Pinpoint the cell where the given text exists, returning its (x, y) midpoint coordinate. 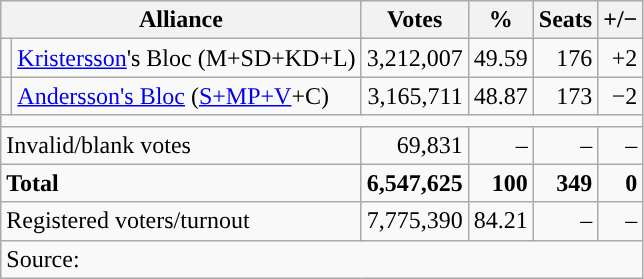
+/− (620, 20)
49.59 (500, 58)
% (500, 20)
Source: (322, 259)
84.21 (500, 221)
+2 (620, 58)
69,831 (414, 145)
100 (500, 183)
Kristersson's Bloc (M+SD+KD+L) (186, 58)
176 (565, 58)
173 (565, 96)
349 (565, 183)
Total (181, 183)
0 (620, 183)
48.87 (500, 96)
Andersson's Bloc (S+MP+V+C) (186, 96)
3,165,711 (414, 96)
Votes (414, 20)
Invalid/blank votes (181, 145)
Registered voters/turnout (181, 221)
7,775,390 (414, 221)
Seats (565, 20)
3,212,007 (414, 58)
6,547,625 (414, 183)
Alliance (181, 20)
−2 (620, 96)
